Return the (X, Y) coordinate for the center point of the cell that contains the specified text.  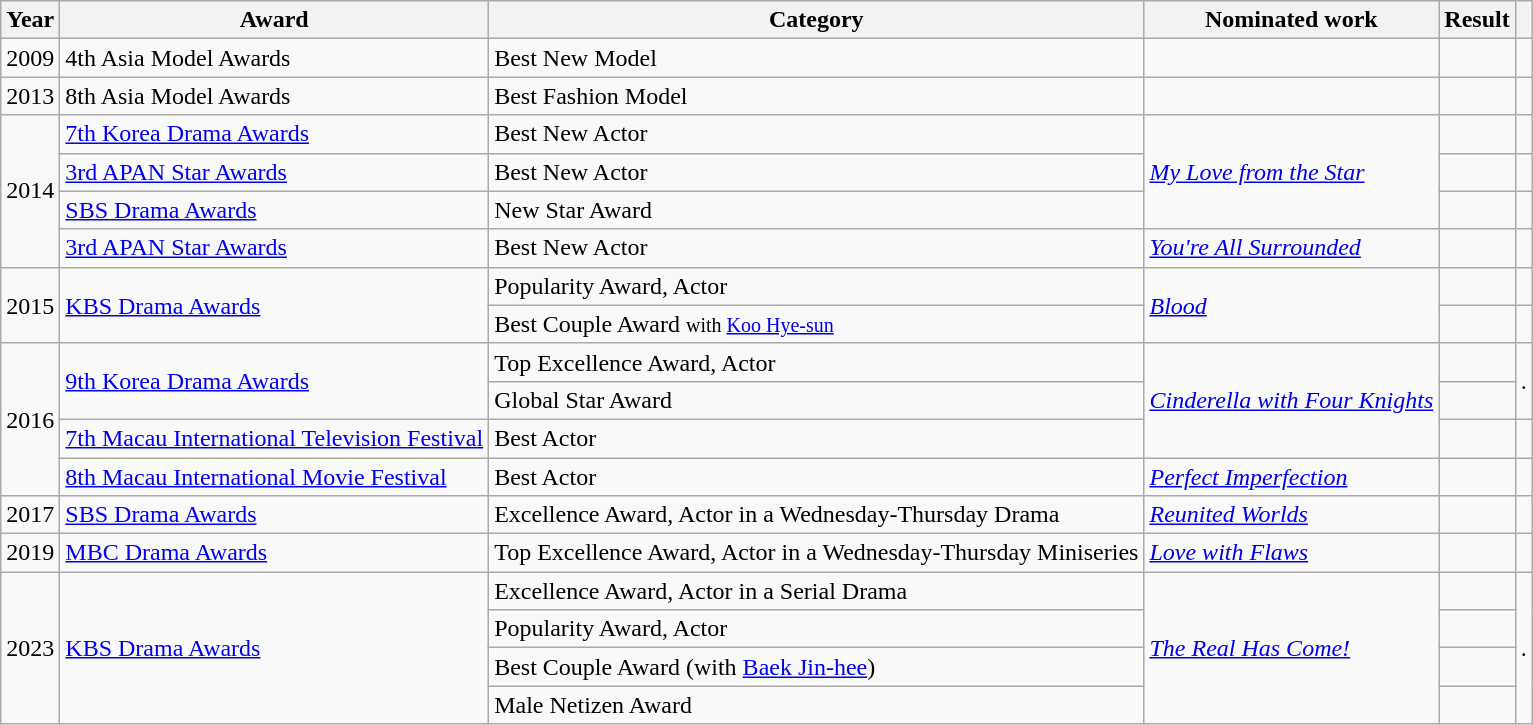
8th Macau International Movie Festival (274, 477)
The Real Has Come! (1292, 648)
Reunited Worlds (1292, 515)
2009 (30, 58)
Best Fashion Model (816, 96)
2016 (30, 419)
You're All Surrounded (1292, 248)
Award (274, 20)
Male Netizen Award (816, 705)
Cinderella with Four Knights (1292, 400)
Best New Model (816, 58)
Excellence Award, Actor in a Wednesday-Thursday Drama (816, 515)
2019 (30, 553)
9th Korea Drama Awards (274, 381)
Perfect Imperfection (1292, 477)
2017 (30, 515)
7th Korea Drama Awards (274, 134)
Global Star Award (816, 400)
4th Asia Model Awards (274, 58)
Best Couple Award (with Baek Jin-hee) (816, 667)
2013 (30, 96)
2015 (30, 305)
2014 (30, 191)
Top Excellence Award, Actor (816, 362)
Nominated work (1292, 20)
MBC Drama Awards (274, 553)
Excellence Award, Actor in a Serial Drama (816, 591)
Result (1477, 20)
2023 (30, 648)
New Star Award (816, 210)
Best Couple Award with Koo Hye-sun (816, 324)
8th Asia Model Awards (274, 96)
Category (816, 20)
7th Macau International Television Festival (274, 438)
Top Excellence Award, Actor in a Wednesday-Thursday Miniseries (816, 553)
Love with Flaws (1292, 553)
My Love from the Star (1292, 172)
Year (30, 20)
Blood (1292, 305)
